Output the [X, Y] coordinate of the center of the cell containing the given text.  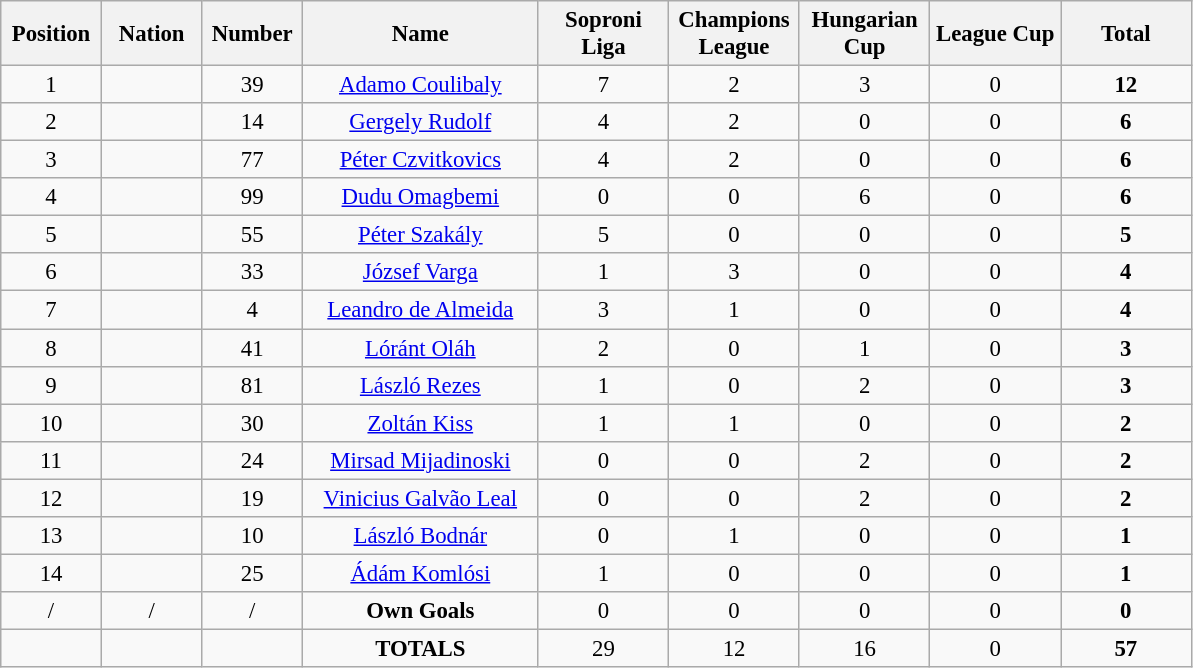
19 [252, 498]
Leandro de Almeida [421, 310]
Zoltán Kiss [421, 423]
Nation [152, 34]
81 [252, 385]
Adamo Coulibaly [421, 85]
József Varga [421, 273]
László Rezes [421, 385]
33 [252, 273]
Péter Czvitkovics [421, 160]
Own Goals [421, 611]
League Cup [996, 34]
55 [252, 235]
Total [1126, 34]
Hungarian Cup [864, 34]
24 [252, 460]
99 [252, 197]
16 [864, 648]
TOTALS [421, 648]
Soproni Liga [604, 34]
Mirsad Mijadinoski [421, 460]
László Bodnár [421, 536]
41 [252, 348]
8 [52, 348]
39 [252, 85]
Name [421, 34]
9 [52, 385]
29 [604, 648]
Ádám Komlósi [421, 573]
Number [252, 34]
11 [52, 460]
Champions League [734, 34]
Lóránt Oláh [421, 348]
30 [252, 423]
Dudu Omagbemi [421, 197]
Péter Szakály [421, 235]
77 [252, 160]
25 [252, 573]
Gergely Rudolf [421, 122]
Position [52, 34]
13 [52, 536]
Vinicius Galvão Leal [421, 498]
57 [1126, 648]
